Capture the cell that displays the provided text and extract its [X, Y] central coordinate. 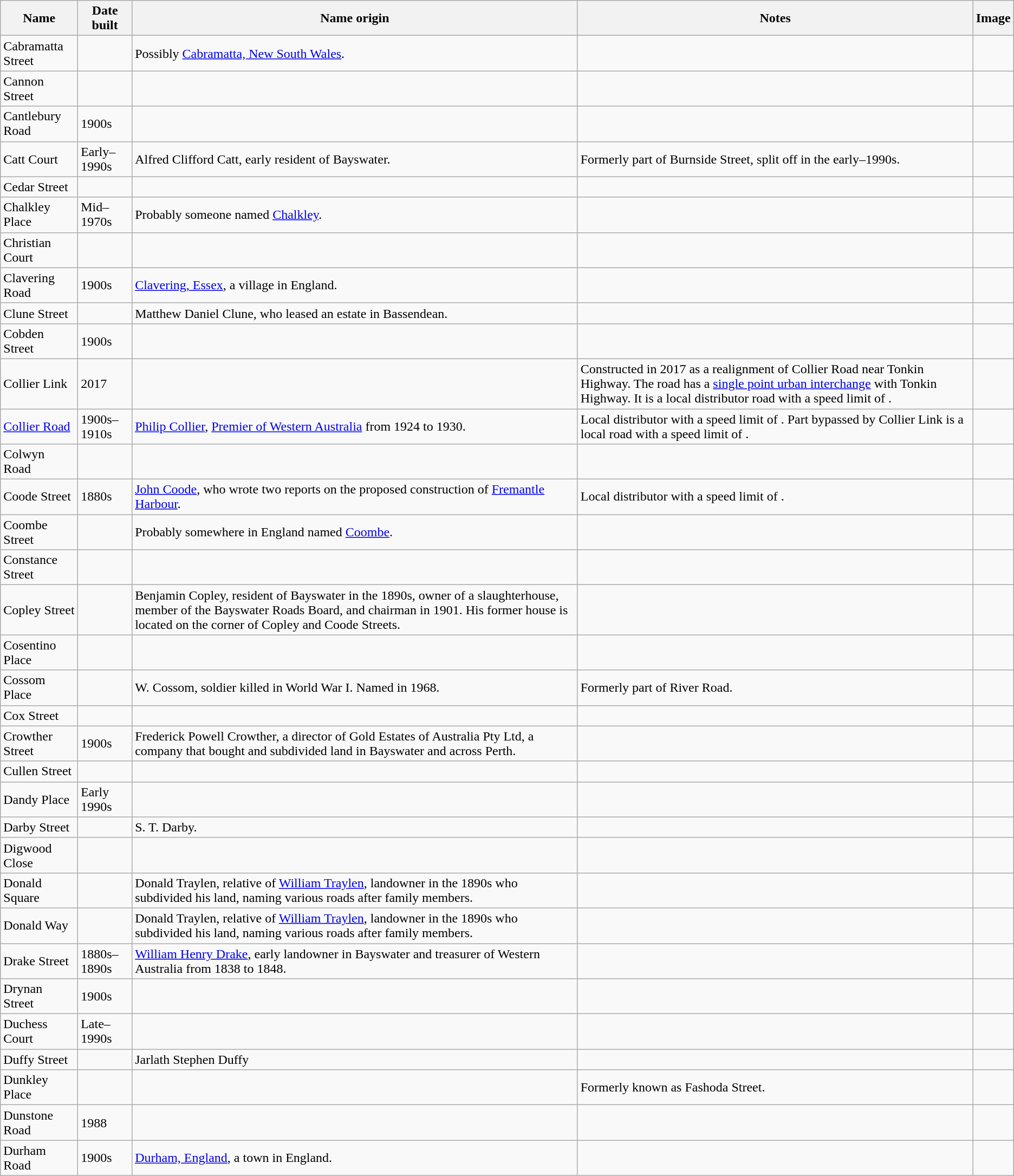
John Coode, who wrote two reports on the proposed construction of Fremantle Harbour. [355, 497]
Collier Road [39, 426]
Image [993, 18]
Formerly part of River Road. [775, 688]
Date built [105, 18]
Catt Court [39, 159]
Coode Street [39, 497]
Darby Street [39, 827]
1988 [105, 1122]
Possibly Cabramatta, New South Wales. [355, 53]
Early 1990s [105, 800]
Jarlath Stephen Duffy [355, 1060]
Formerly part of Burnside Street, split off in the early–1990s. [775, 159]
1880s [105, 497]
Alfred Clifford Catt, early resident of Bayswater. [355, 159]
Mid–1970s [105, 215]
Early–1990s [105, 159]
Matthew Daniel Clune, who leased an estate in Bassendean. [355, 313]
Notes [775, 18]
Name [39, 18]
Probably someone named Chalkley. [355, 215]
Colwyn Road [39, 462]
Clavering, Essex, a village in England. [355, 285]
2017 [105, 384]
W. Cossom, soldier killed in World War I. Named in 1968. [355, 688]
Clavering Road [39, 285]
Copley Street [39, 610]
Duchess Court [39, 1031]
Constance Street [39, 568]
Coombe Street [39, 532]
Digwood Close [39, 855]
Donald Way [39, 925]
Formerly known as Fashoda Street. [775, 1088]
Philip Collier, Premier of Western Australia from 1924 to 1930. [355, 426]
Cobden Street [39, 341]
Dandy Place [39, 800]
Crowther Street [39, 743]
Dunstone Road [39, 1122]
1900s–1910s [105, 426]
Cannon Street [39, 89]
1880s–1890s [105, 961]
Duffy Street [39, 1060]
Christian Court [39, 250]
Dunkley Place [39, 1088]
Cabramatta Street [39, 53]
S. T. Darby. [355, 827]
Cossom Place [39, 688]
Cedar Street [39, 187]
Clune Street [39, 313]
Frederick Powell Crowther, a director of Gold Estates of Australia Pty Ltd, a company that bought and subdivided land in Bayswater and across Perth. [355, 743]
Collier Link [39, 384]
Durham, England, a town in England. [355, 1158]
Durham Road [39, 1158]
Drynan Street [39, 997]
Cox Street [39, 716]
Local distributor with a speed limit of . [775, 497]
Probably somewhere in England named Coombe. [355, 532]
Cullen Street [39, 771]
Cosentino Place [39, 652]
Local distributor with a speed limit of . Part bypassed by Collier Link is a local road with a speed limit of . [775, 426]
Late–1990s [105, 1031]
Cantlebury Road [39, 124]
Name origin [355, 18]
Chalkley Place [39, 215]
William Henry Drake, early landowner in Bayswater and treasurer of Western Australia from 1838 to 1848. [355, 961]
Drake Street [39, 961]
Donald Square [39, 891]
